Scan for the cell matching the given text and deliver its (x, y) coordinate at center. 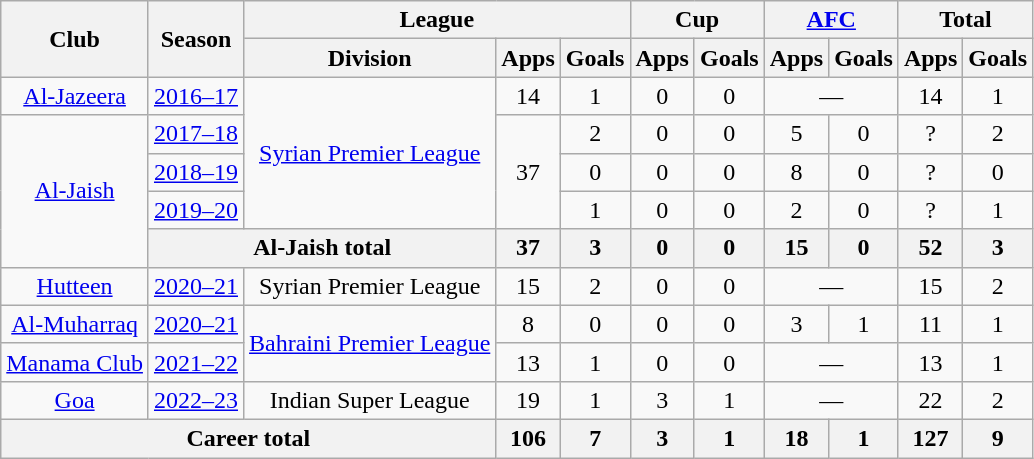
Manama Club (75, 362)
2016–17 (196, 96)
Division (370, 58)
AFC (831, 20)
Al-Jazeera (75, 96)
127 (930, 438)
Total (965, 20)
5 (796, 134)
18 (796, 438)
Al-Jaish (75, 191)
Cup (697, 20)
2019–20 (196, 210)
19 (528, 400)
Al-Jaish total (322, 248)
2017–18 (196, 134)
7 (595, 438)
Indian Super League (370, 400)
11 (930, 324)
2018–19 (196, 172)
106 (528, 438)
2022–23 (196, 400)
52 (930, 248)
Al-Muharraq (75, 324)
League (437, 20)
Career total (248, 438)
Goa (75, 400)
Season (196, 39)
Bahraini Premier League (370, 343)
9 (998, 438)
Hutteen (75, 286)
22 (930, 400)
2021–22 (196, 362)
Club (75, 39)
